Identify which cell holds the provided text, then report its [x, y] central coordinate. 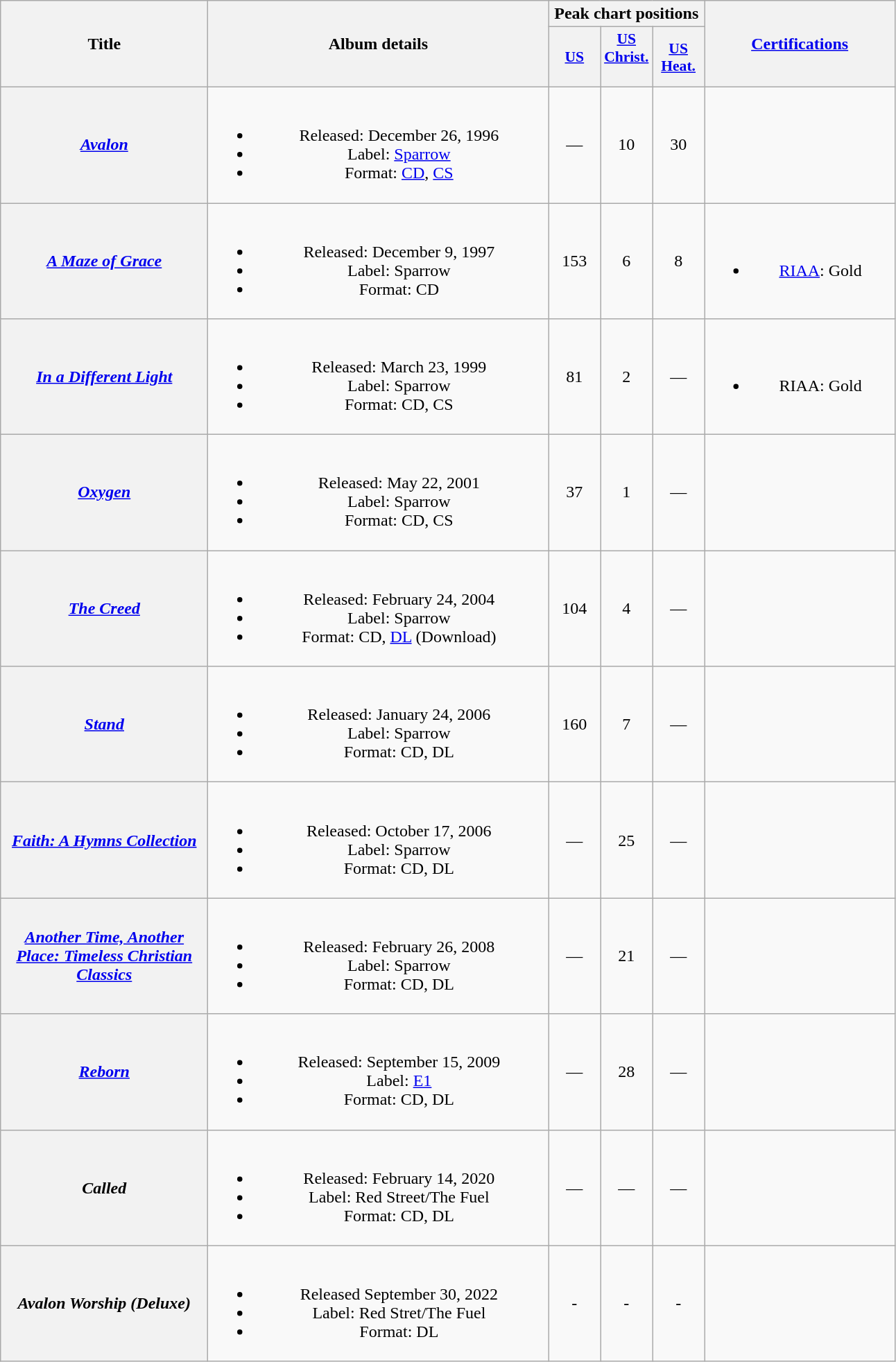
Released: February 26, 2008Label: SparrowFormat: CD, DL [379, 956]
Released: September 15, 2009Label: E1Format: CD, DL [379, 1072]
US [574, 57]
25 [627, 841]
6 [627, 261]
Called [104, 1187]
In a Different Light [104, 377]
Released September 30, 2022Label: Red Stret/The FuelFormat: DL [379, 1304]
Stand [104, 724]
21 [627, 956]
Avalon Worship (Deluxe) [104, 1304]
Released: October 17, 2006Label: SparrowFormat: CD, DL [379, 841]
Title [104, 44]
Faith: A Hymns Collection [104, 841]
153 [574, 261]
30 [678, 144]
81 [574, 377]
8 [678, 261]
USChrist. [627, 57]
7 [627, 724]
Released: May 22, 2001Label: SparrowFormat: CD, CS [379, 492]
160 [574, 724]
2 [627, 377]
A Maze of Grace [104, 261]
USHeat. [678, 57]
Peak chart positions [627, 14]
Oxygen [104, 492]
Album details [379, 44]
Released: March 23, 1999Label: SparrowFormat: CD, CS [379, 377]
Avalon [104, 144]
Certifications [800, 44]
1 [627, 492]
The Creed [104, 609]
Released: January 24, 2006Label: SparrowFormat: CD, DL [379, 724]
104 [574, 609]
Released: December 26, 1996Label: SparrowFormat: CD, CS [379, 144]
Released: February 24, 2004Label: SparrowFormat: CD, DL (Download) [379, 609]
Released: February 14, 2020Label: Red Street/The FuelFormat: CD, DL [379, 1187]
37 [574, 492]
10 [627, 144]
Reborn [104, 1072]
4 [627, 609]
Another Time, Another Place: Timeless Christian Classics [104, 956]
Released: December 9, 1997Label: SparrowFormat: CD [379, 261]
28 [627, 1072]
